Search for the cell housing the specified text and yield its [X, Y] center coordinate. 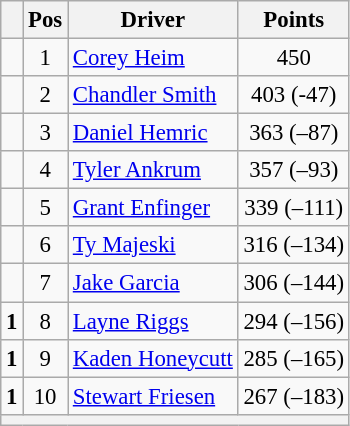
Grant Enfinger [154, 208]
Corey Heim [154, 58]
Chandler Smith [154, 95]
306 (–144) [294, 283]
Tyler Ankrum [154, 170]
9 [46, 358]
Stewart Friesen [154, 396]
363 (–87) [294, 133]
450 [294, 58]
285 (–165) [294, 358]
Kaden Honeycutt [154, 358]
339 (–111) [294, 208]
Points [294, 20]
Ty Majeski [154, 245]
2 [46, 95]
403 (-47) [294, 95]
Driver [154, 20]
316 (–134) [294, 245]
267 (–183) [294, 396]
Pos [46, 20]
3 [46, 133]
Daniel Hemric [154, 133]
7 [46, 283]
357 (–93) [294, 170]
Jake Garcia [154, 283]
Layne Riggs [154, 321]
294 (–156) [294, 321]
8 [46, 321]
6 [46, 245]
10 [46, 396]
5 [46, 208]
4 [46, 170]
